Locate the cell with the specified text and output its (X, Y) center coordinate. 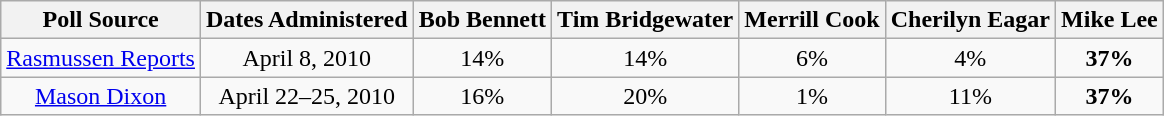
Bob Bennett (482, 20)
Rasmussen Reports (101, 58)
Merrill Cook (812, 20)
4% (970, 58)
Mike Lee (1110, 20)
April 22–25, 2010 (306, 96)
Cherilyn Eagar (970, 20)
Tim Bridgewater (646, 20)
16% (482, 96)
Poll Source (101, 20)
6% (812, 58)
1% (812, 96)
Dates Administered (306, 20)
11% (970, 96)
20% (646, 96)
April 8, 2010 (306, 58)
Mason Dixon (101, 96)
